Pinpoint the cell where the given text exists, returning its (X, Y) midpoint coordinate. 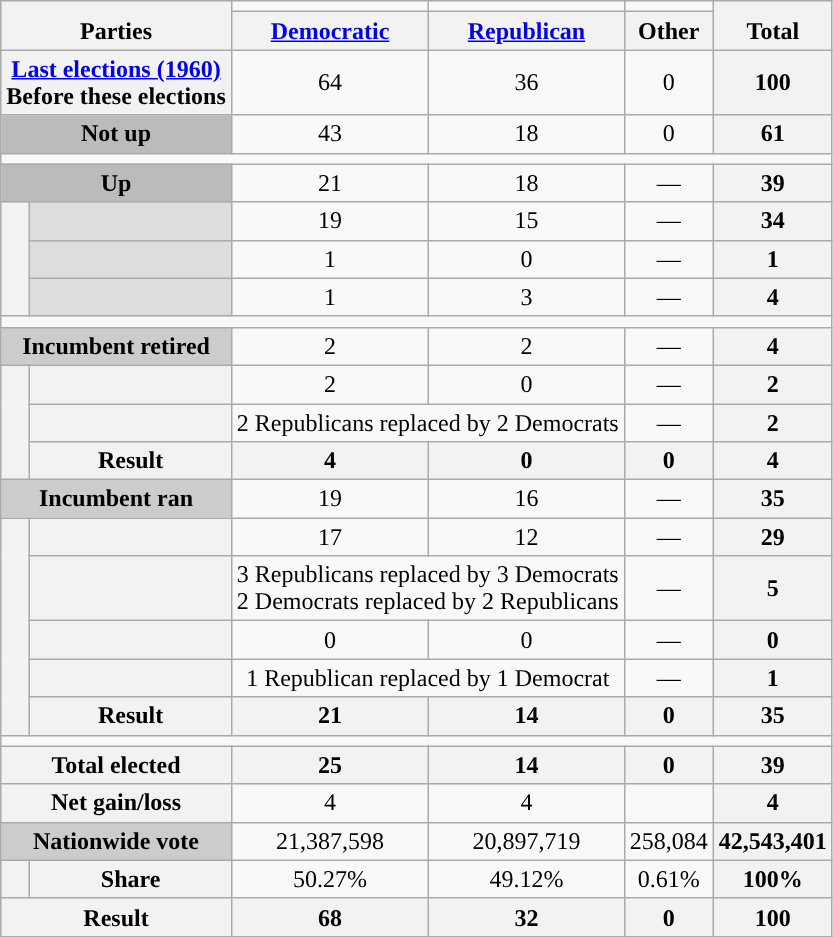
Not up (116, 134)
3 Republicans replaced by 3 Democrats2 Democrats replaced by 2 Republicans (428, 588)
32 (527, 917)
25 (330, 765)
12 (527, 537)
61 (772, 134)
Democratic (330, 31)
15 (527, 221)
Net gain/loss (116, 803)
16 (527, 499)
0.61% (668, 879)
Share (130, 879)
Republican (527, 31)
Incumbent ran (116, 499)
Total (772, 26)
36 (527, 82)
34 (772, 221)
2 Republicans replaced by 2 Democrats (428, 423)
1 Republican replaced by 1 Democrat (428, 678)
50.27% (330, 879)
3 (527, 297)
Parties (116, 26)
43 (330, 134)
42,543,401 (772, 841)
29 (772, 537)
258,084 (668, 841)
68 (330, 917)
Incumbent retired (116, 346)
5 (772, 588)
Total elected (116, 765)
100% (772, 879)
20,897,719 (527, 841)
Other (668, 31)
49.12% (527, 879)
Up (116, 183)
21,387,598 (330, 841)
Last elections (1960)Before these elections (116, 82)
17 (330, 537)
64 (330, 82)
Nationwide vote (116, 841)
